From the cell containing the given text, extract its center point as (x, y) coordinate. 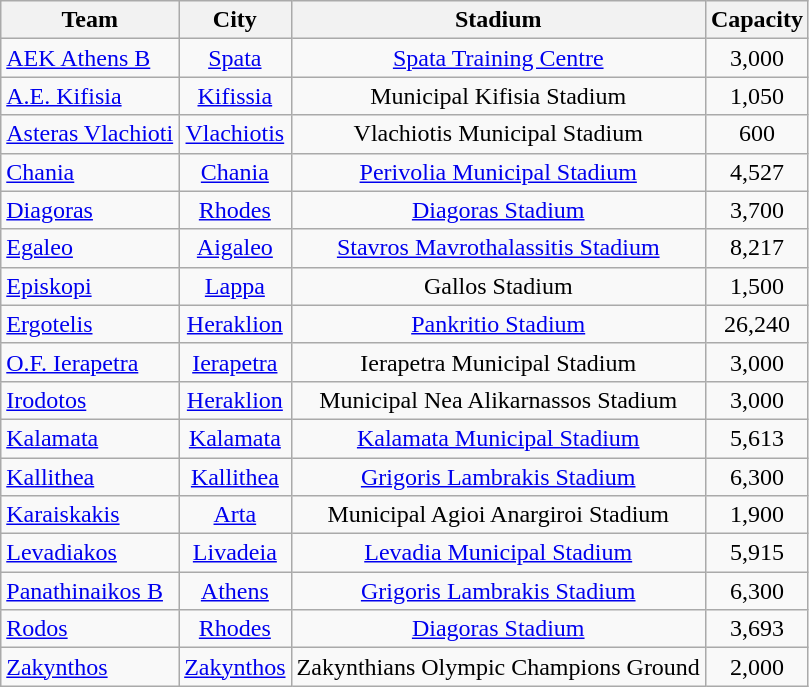
Arta (235, 515)
City (235, 20)
Egaleo (90, 248)
Irodotos (90, 400)
Vlachiotis Municipal Stadium (498, 134)
Kifissia (235, 96)
4,527 (756, 172)
3,693 (756, 629)
Episkopi (90, 286)
Lappa (235, 286)
5,613 (756, 438)
Panathinaikos B (90, 591)
Spata (235, 58)
Kalamata Municipal Stadium (498, 438)
Stavros Mavrothalassitis Stadium (498, 248)
5,915 (756, 553)
Vlachiotis (235, 134)
Gallos Stadium (498, 286)
A.E. Kifisia (90, 96)
O.F. Ierapetra (90, 362)
Municipal Nea Alikarnassos Stadium (498, 400)
Livadeia (235, 553)
1,900 (756, 515)
Perivolia Municipal Stadium (498, 172)
Ierapetra Municipal Stadium (498, 362)
26,240 (756, 324)
Municipal Kifisia Stadium (498, 96)
Pankritio Stadium (498, 324)
Municipal Agioi Anargiroi Stadium (498, 515)
Athens (235, 591)
Levadia Municipal Stadium (498, 553)
Capacity (756, 20)
2,000 (756, 667)
Zakynthians Olympic Champions Ground (498, 667)
8,217 (756, 248)
Karaiskakis (90, 515)
1,500 (756, 286)
Asteras Vlachioti (90, 134)
Team (90, 20)
Ierapetra (235, 362)
Diagoras (90, 210)
Levadiakos (90, 553)
Stadium (498, 20)
AEK Athens B (90, 58)
Aigaleo (235, 248)
1,050 (756, 96)
Spata Training Centre (498, 58)
3,700 (756, 210)
600 (756, 134)
Ergotelis (90, 324)
Rodos (90, 629)
